Return [x, y] of the center of cell containing provided text 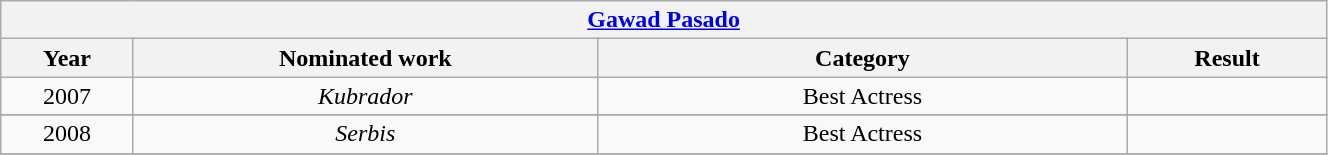
2007 [68, 96]
Nominated work [365, 58]
2008 [68, 134]
Category [862, 58]
Year [68, 58]
Serbis [365, 134]
Kubrador [365, 96]
Gawad Pasado [664, 20]
Result [1228, 58]
